Pinpoint the cell where the given text exists, returning its (X, Y) midpoint coordinate. 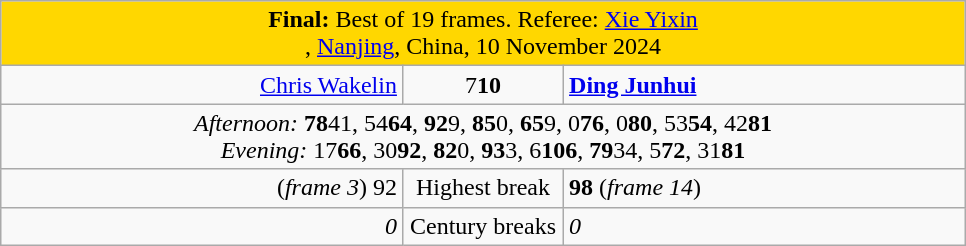
Afternoon: 7841, 5464, 929, 850, 659, 076, 080, 5354, 4281Evening: 1766, 3092, 820, 933, 6106, 7934, 572, 3181 (482, 136)
Highest break (482, 188)
Chris Wakelin (202, 85)
(frame 3) 92 (202, 188)
98 (frame 14) (764, 188)
Century breaks (482, 226)
Final: Best of 19 frames. Referee: Xie Yixin , Nanjing, China, 10 November 2024 (482, 34)
710 (482, 85)
Ding Junhui (764, 85)
